Provide the (x, y) coordinate of the cell's center where the given text is located.  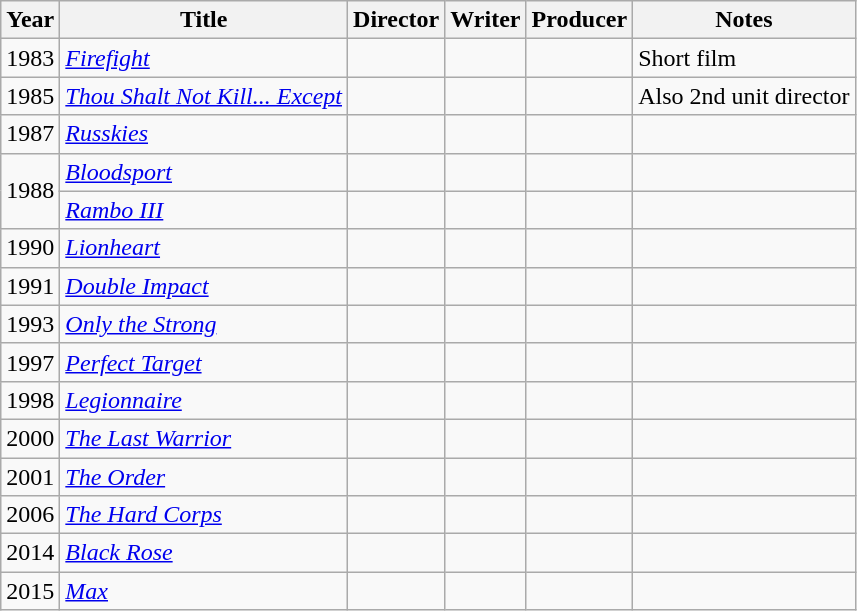
1997 (30, 362)
Lionheart (204, 248)
Thou Shalt Not Kill... Except (204, 96)
Producer (580, 20)
Perfect Target (204, 362)
Notes (744, 20)
2000 (30, 438)
1991 (30, 286)
Also 2nd unit director (744, 96)
The Order (204, 477)
The Last Warrior (204, 438)
Year (30, 20)
1998 (30, 400)
Rambo III (204, 210)
Firefight (204, 58)
Double Impact (204, 286)
Legionnaire (204, 400)
1983 (30, 58)
Bloodsport (204, 172)
Short film (744, 58)
2014 (30, 553)
Writer (486, 20)
2015 (30, 591)
1988 (30, 191)
2001 (30, 477)
1987 (30, 134)
Title (204, 20)
The Hard Corps (204, 515)
Russkies (204, 134)
1990 (30, 248)
Max (204, 591)
2006 (30, 515)
1985 (30, 96)
Director (396, 20)
Only the Strong (204, 324)
1993 (30, 324)
Black Rose (204, 553)
